Return [x, y] of the center of cell containing provided text 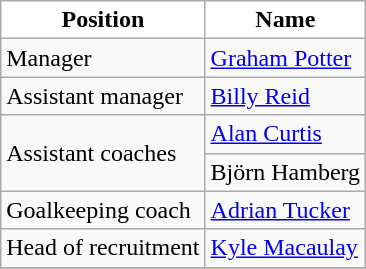
Adrian Tucker [286, 210]
Graham Potter [286, 58]
Manager [103, 58]
Position [103, 20]
Kyle Macaulay [286, 248]
Head of recruitment [103, 248]
Billy Reid [286, 96]
Assistant manager [103, 96]
Goalkeeping coach [103, 210]
Assistant coaches [103, 153]
Name [286, 20]
Björn Hamberg [286, 172]
Alan Curtis [286, 134]
